Identify which cell holds the provided text, then report its (X, Y) central coordinate. 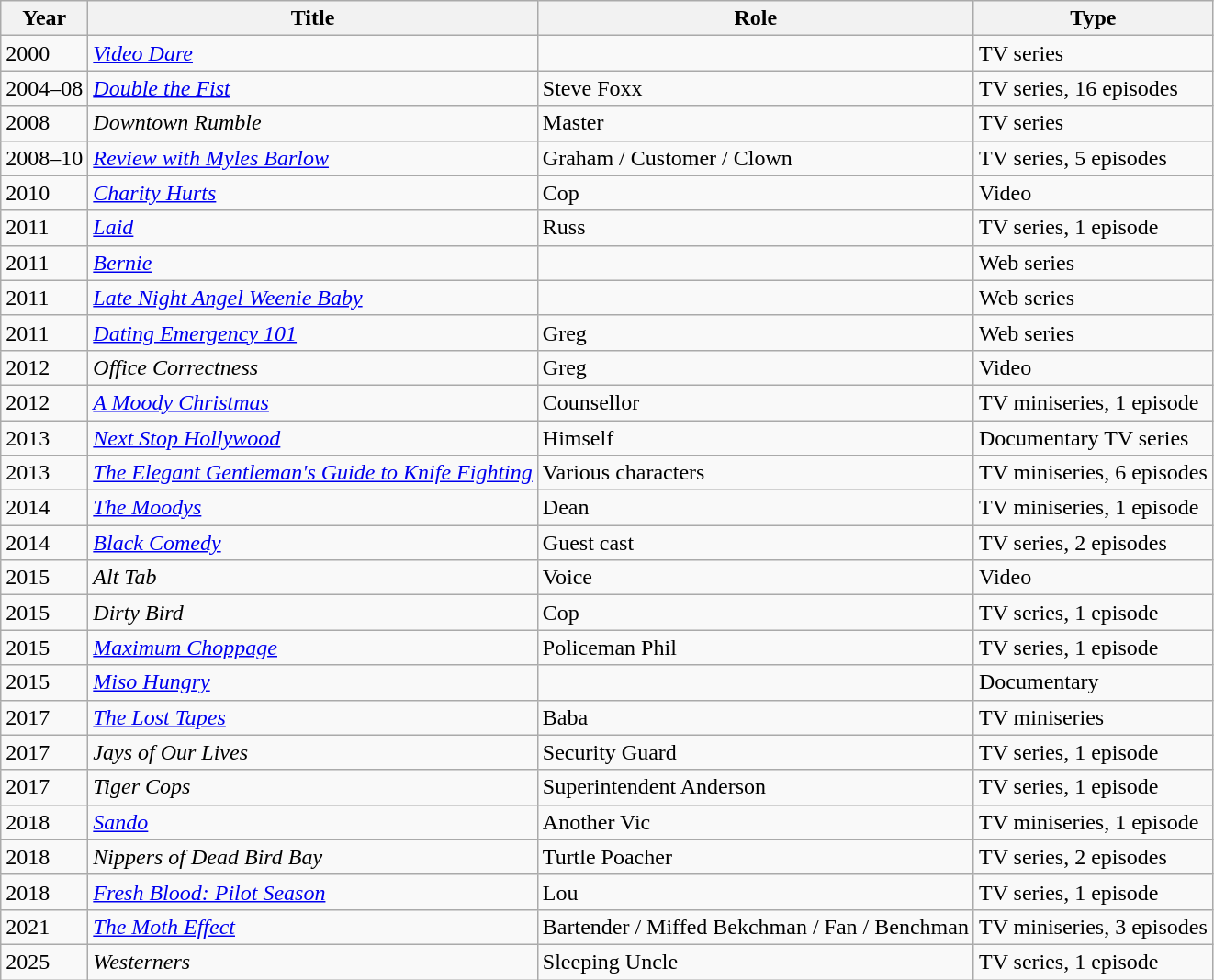
Himself (755, 438)
Graham / Customer / Clown (755, 158)
Double the Fist (312, 88)
Guest cast (755, 543)
Year (44, 18)
Westerners (312, 962)
TV miniseries, 6 episodes (1093, 473)
The Moodys (312, 508)
Lou (755, 892)
Dean (755, 508)
Laid (312, 228)
Voice (755, 578)
Counsellor (755, 402)
Late Night Angel Weenie Baby (312, 298)
Turtle Poacher (755, 857)
2004–08 (44, 88)
Sleeping Uncle (755, 962)
Baba (755, 717)
Title (312, 18)
The Lost Tapes (312, 717)
Maximum Choppage (312, 648)
Review with Myles Barlow (312, 158)
2021 (44, 927)
2010 (44, 193)
Black Comedy (312, 543)
Tiger Cops (312, 787)
Policeman Phil (755, 648)
Downtown Rumble (312, 123)
A Moody Christmas (312, 402)
Another Vic (755, 822)
Russ (755, 228)
2008–10 (44, 158)
Documentary TV series (1093, 438)
Charity Hurts (312, 193)
The Elegant Gentleman's Guide to Knife Fighting (312, 473)
Bernie (312, 263)
Role (755, 18)
The Moth Effect (312, 927)
Sando (312, 822)
Jays of Our Lives (312, 752)
Miso Hungry (312, 682)
Fresh Blood: Pilot Season (312, 892)
Alt Tab (312, 578)
Type (1093, 18)
Master (755, 123)
Bartender / Miffed Bekchman / Fan / Benchman (755, 927)
2025 (44, 962)
Next Stop Hollywood (312, 438)
Office Correctness (312, 367)
Dating Emergency 101 (312, 332)
TV miniseries (1093, 717)
Documentary (1093, 682)
Steve Foxx (755, 88)
Dirty Bird (312, 613)
Security Guard (755, 752)
Nippers of Dead Bird Bay (312, 857)
Various characters (755, 473)
2000 (44, 53)
Video Dare (312, 53)
2008 (44, 123)
TV series, 16 episodes (1093, 88)
TV miniseries, 3 episodes (1093, 927)
TV series, 5 episodes (1093, 158)
Superintendent Anderson (755, 787)
